Return (X, Y) of the center of cell containing provided text 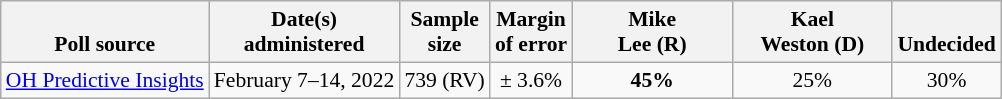
February 7–14, 2022 (304, 80)
± 3.6% (531, 80)
30% (946, 80)
Poll source (105, 32)
Undecided (946, 32)
Marginof error (531, 32)
739 (RV) (444, 80)
OH Predictive Insights (105, 80)
KaelWeston (D) (812, 32)
45% (652, 80)
MikeLee (R) (652, 32)
Samplesize (444, 32)
25% (812, 80)
Date(s)administered (304, 32)
